Pinpoint the cell where the given text exists, returning its (X, Y) midpoint coordinate. 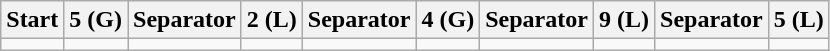
4 (G) (448, 20)
5 (G) (96, 20)
2 (L) (272, 20)
5 (L) (798, 20)
Start (32, 20)
9 (L) (624, 20)
